Return the (X, Y) coordinate for the center point of the cell that contains the specified text.  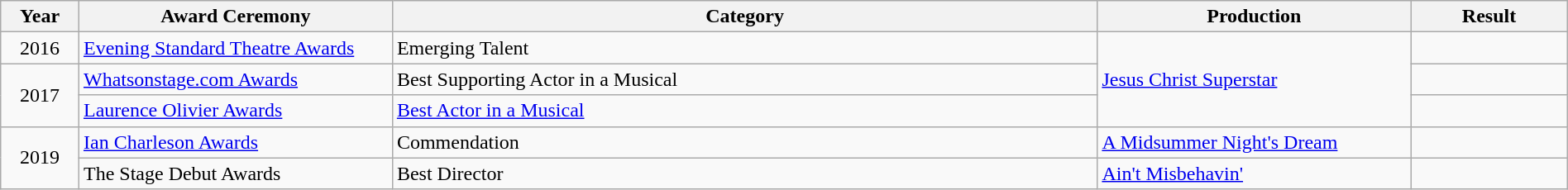
2017 (40, 95)
Jesus Christ Superstar (1254, 79)
Whatsonstage.com Awards (235, 79)
2019 (40, 158)
Ian Charleson Awards (235, 142)
Year (40, 17)
A Midsummer Night's Dream (1254, 142)
Production (1254, 17)
Evening Standard Theatre Awards (235, 48)
Best Director (744, 173)
Ain't Misbehavin' (1254, 173)
Laurence Olivier Awards (235, 111)
Award Ceremony (235, 17)
Best Actor in a Musical (744, 111)
The Stage Debut Awards (235, 173)
Result (1489, 17)
Category (744, 17)
2016 (40, 48)
Emerging Talent (744, 48)
Commendation (744, 142)
Best Supporting Actor in a Musical (744, 79)
